Return [X, Y] of the center of cell containing provided text 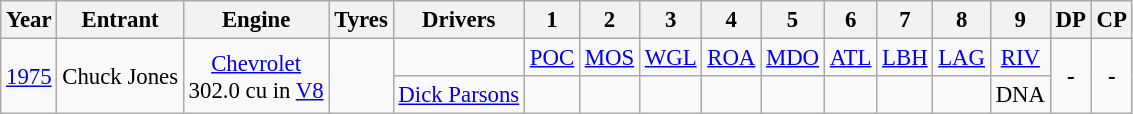
5 [793, 20]
ATL [850, 58]
Drivers [458, 20]
LBH [905, 58]
1 [552, 20]
Entrant [120, 20]
Dick Parsons [458, 95]
DP [1070, 20]
WGL [670, 58]
Tyres [361, 20]
Engine [256, 20]
POC [552, 58]
CP [1112, 20]
1975 [29, 76]
Chuck Jones [120, 76]
LAG [962, 58]
Year [29, 20]
ROA [732, 58]
DNA [1020, 95]
8 [962, 20]
4 [732, 20]
6 [850, 20]
RIV [1020, 58]
3 [670, 20]
Chevrolet 302.0 cu in V8 [256, 76]
9 [1020, 20]
MOS [609, 58]
7 [905, 20]
2 [609, 20]
MDO [793, 58]
